For the text-containing cell, return its midpoint in (x, y) coordinate format. 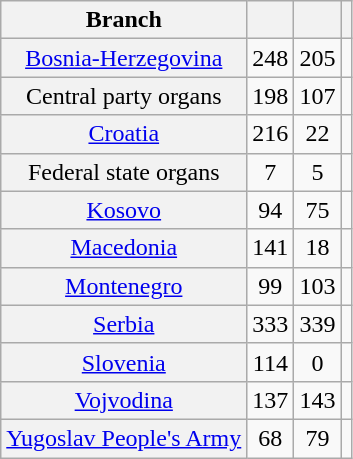
114 (270, 362)
Macedonia (124, 248)
79 (318, 438)
216 (270, 134)
0 (318, 362)
Montenegro (124, 286)
Vojvodina (124, 400)
205 (318, 58)
Central party organs (124, 96)
339 (318, 324)
5 (318, 172)
Yugoslav People's Army (124, 438)
22 (318, 134)
198 (270, 96)
141 (270, 248)
Slovenia (124, 362)
7 (270, 172)
248 (270, 58)
Kosovo (124, 210)
107 (318, 96)
Serbia (124, 324)
333 (270, 324)
68 (270, 438)
137 (270, 400)
18 (318, 248)
Bosnia-Herzegovina (124, 58)
75 (318, 210)
Croatia (124, 134)
103 (318, 286)
143 (318, 400)
94 (270, 210)
99 (270, 286)
Federal state organs (124, 172)
Branch (124, 20)
